Output the [X, Y] coordinate of the center of the cell containing the given text.  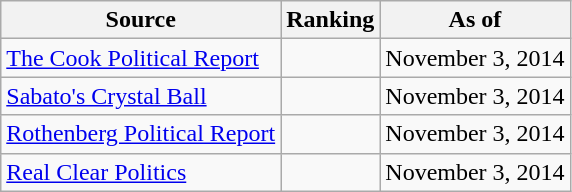
Rothenberg Political Report [141, 134]
Real Clear Politics [141, 172]
As of [475, 20]
The Cook Political Report [141, 58]
Sabato's Crystal Ball [141, 96]
Ranking [330, 20]
Source [141, 20]
